Return [x, y] of the center of cell containing provided text 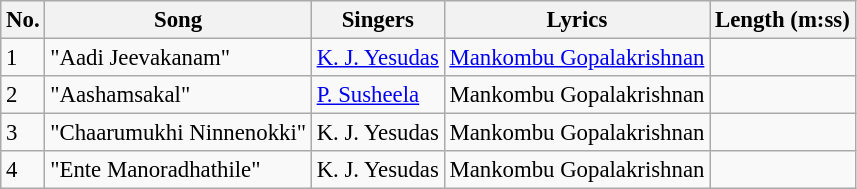
3 [23, 133]
Song [178, 20]
"Aadi Jeevakanam" [178, 58]
1 [23, 58]
No. [23, 20]
Lyrics [577, 20]
Length (m:ss) [782, 20]
"Chaarumukhi Ninnenokki" [178, 133]
P. Susheela [378, 95]
2 [23, 95]
"Ente Manoradhathile" [178, 170]
"Aashamsakal" [178, 95]
Singers [378, 20]
4 [23, 170]
